Provide the [x, y] coordinate of the cell's center where the given text is located.  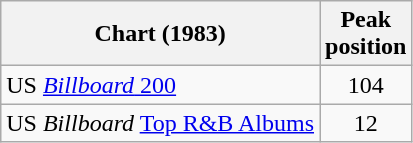
Peakposition [366, 34]
US Billboard 200 [160, 85]
104 [366, 85]
Chart (1983) [160, 34]
12 [366, 123]
US Billboard Top R&B Albums [160, 123]
